Identify which cell holds the provided text, then report its [x, y] central coordinate. 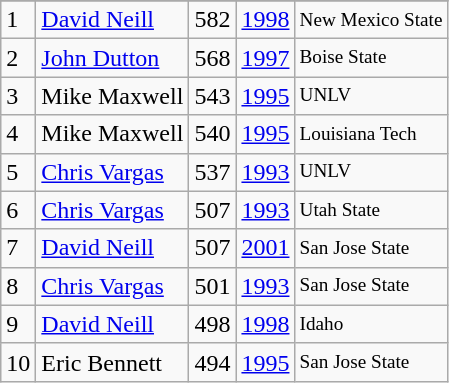
537 [212, 172]
Idaho [371, 324]
2001 [266, 248]
2 [18, 58]
Boise State [371, 58]
10 [18, 362]
3 [18, 96]
Utah State [371, 210]
8 [18, 286]
Louisiana Tech [371, 134]
Eric Bennett [112, 362]
494 [212, 362]
9 [18, 324]
501 [212, 286]
1997 [266, 58]
7 [18, 248]
498 [212, 324]
1 [18, 20]
5 [18, 172]
582 [212, 20]
6 [18, 210]
568 [212, 58]
New Mexico State [371, 20]
540 [212, 134]
543 [212, 96]
John Dutton [112, 58]
4 [18, 134]
